Search for the cell housing the specified text and yield its (X, Y) center coordinate. 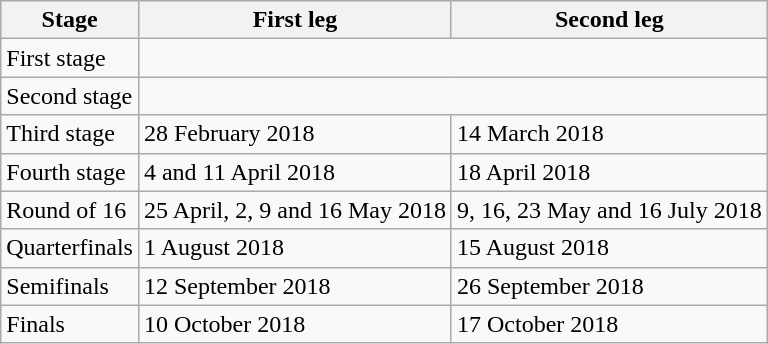
26 September 2018 (609, 286)
12 September 2018 (294, 286)
Semifinals (70, 286)
Fourth stage (70, 172)
First stage (70, 58)
14 March 2018 (609, 134)
1 August 2018 (294, 248)
First leg (294, 20)
17 October 2018 (609, 324)
28 February 2018 (294, 134)
Stage (70, 20)
10 October 2018 (294, 324)
9, 16, 23 May and 16 July 2018 (609, 210)
Quarterfinals (70, 248)
Round of 16 (70, 210)
4 and 11 April 2018 (294, 172)
Second leg (609, 20)
18 April 2018 (609, 172)
Third stage (70, 134)
25 April, 2, 9 and 16 May 2018 (294, 210)
Finals (70, 324)
15 August 2018 (609, 248)
Second stage (70, 96)
